Determine the [x, y] coordinate at the center of the cell enclosing the given text.  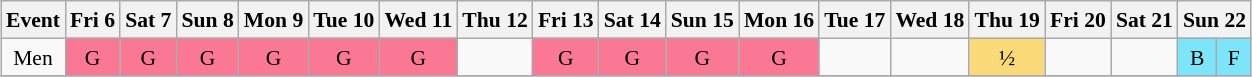
Sat 14 [632, 20]
Fri 6 [92, 20]
½ [1007, 56]
Wed 11 [418, 20]
Sat 21 [1144, 20]
Tue 10 [344, 20]
Mon 16 [779, 20]
Tue 17 [854, 20]
Sun 8 [207, 20]
Wed 18 [930, 20]
Fri 13 [566, 20]
Sun 15 [702, 20]
Sat 7 [148, 20]
Thu 19 [1007, 20]
Mon 9 [274, 20]
B [1197, 56]
Thu 12 [495, 20]
Fri 20 [1078, 20]
F [1234, 56]
Men [33, 56]
Sun 22 [1214, 20]
Event [33, 20]
